Output the [x, y] coordinate of the center of the cell containing the given text.  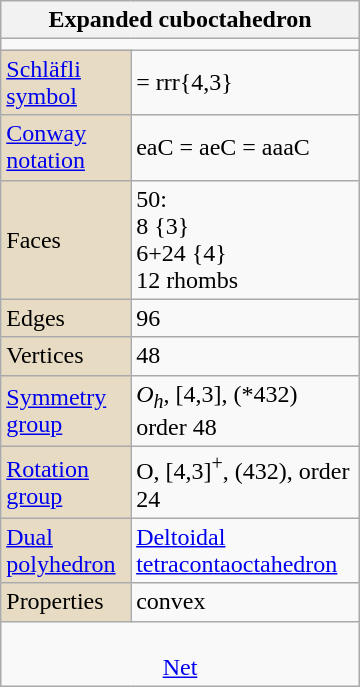
Schläfli symbol [66, 82]
Oh, [4,3], (*432) order 48 [246, 410]
eaC = aeC = aaaC [246, 148]
Vertices [66, 356]
48 [246, 356]
50:8 {3}6+24 {4}12 rhombs [246, 240]
convex [246, 602]
Edges [66, 318]
Conway notation [66, 148]
Properties [66, 602]
96 [246, 318]
= rrr{4,3} [246, 82]
Net [180, 654]
Faces [66, 240]
Rotation group [66, 483]
Symmetry group [66, 410]
Dual polyhedron [66, 550]
Expanded cuboctahedron [180, 20]
Deltoidal tetracontaoctahedron [246, 550]
O, [4,3]+, (432), order 24 [246, 483]
